Provide the [x, y] coordinate of the cell's center where the given text is located.  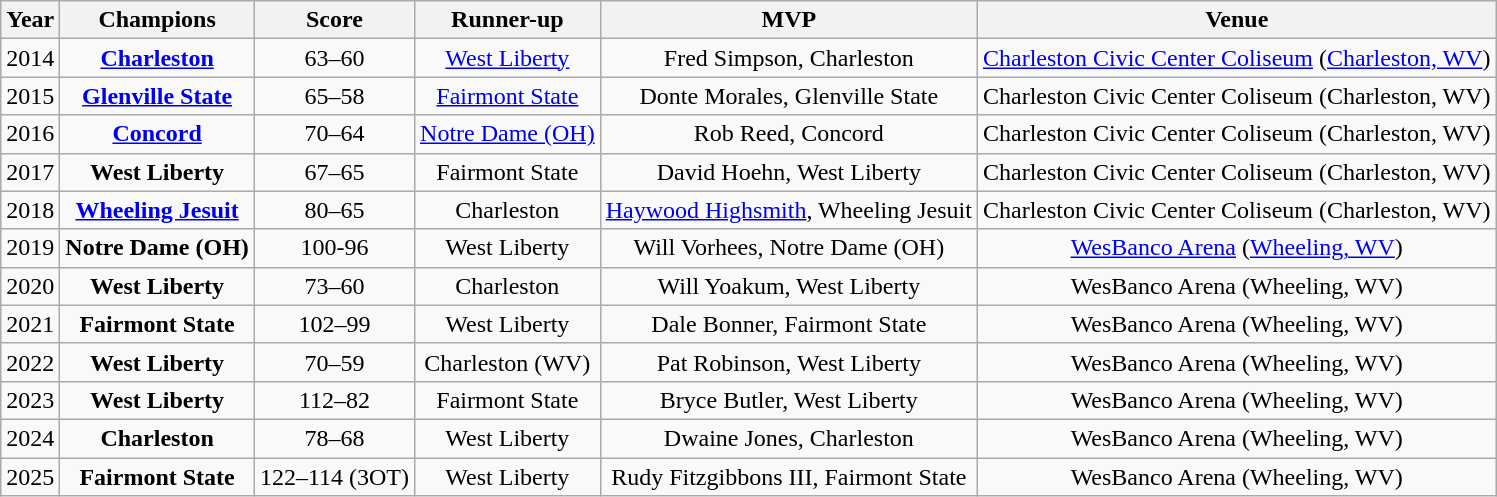
70–64 [334, 134]
102–99 [334, 324]
2015 [30, 96]
Bryce Butler, West Liberty [788, 400]
73–60 [334, 286]
Concord [158, 134]
David Hoehn, West Liberty [788, 172]
2023 [30, 400]
Year [30, 20]
100-96 [334, 248]
2024 [30, 438]
Venue [1236, 20]
78–68 [334, 438]
Charleston (WV) [508, 362]
2017 [30, 172]
Will Vorhees, Notre Dame (OH) [788, 248]
Runner-up [508, 20]
2021 [30, 324]
63–60 [334, 58]
80–65 [334, 210]
2014 [30, 58]
Score [334, 20]
Rob Reed, Concord [788, 134]
70–59 [334, 362]
65–58 [334, 96]
Glenville State [158, 96]
2025 [30, 477]
2022 [30, 362]
122–114 (3OT) [334, 477]
Haywood Highsmith, Wheeling Jesuit [788, 210]
Rudy Fitzgibbons III, Fairmont State [788, 477]
67–65 [334, 172]
Will Yoakum, West Liberty [788, 286]
Donte Morales, Glenville State [788, 96]
Fred Simpson, Charleston [788, 58]
2018 [30, 210]
MVP [788, 20]
2020 [30, 286]
112–82 [334, 400]
2019 [30, 248]
Champions [158, 20]
2016 [30, 134]
Wheeling Jesuit [158, 210]
Dale Bonner, Fairmont State [788, 324]
Pat Robinson, West Liberty [788, 362]
Dwaine Jones, Charleston [788, 438]
